Extract the (X, Y) coordinate from the center of the cell holding the provided text.  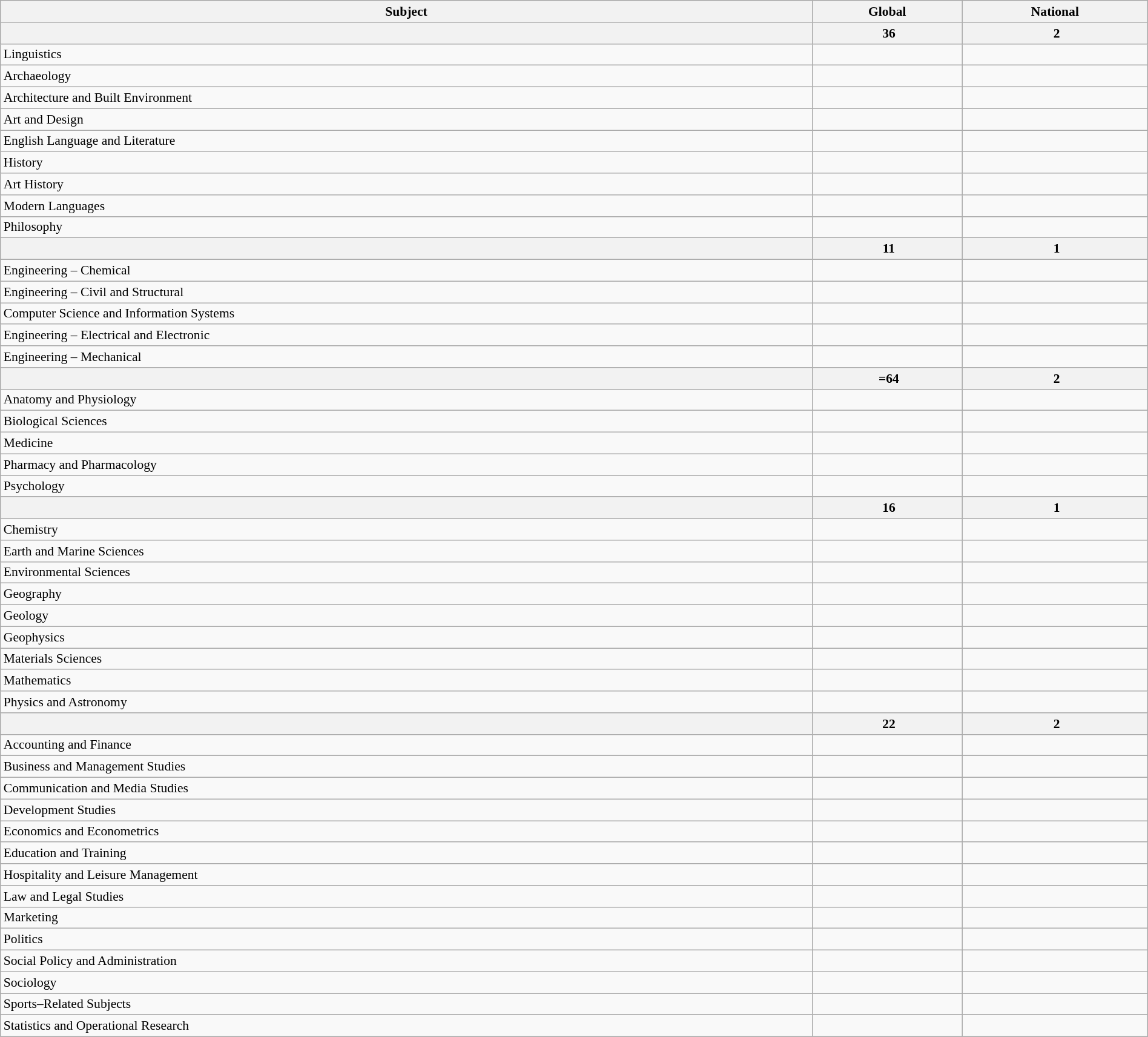
Archaeology (406, 76)
Hospitality and Leisure Management (406, 875)
Geophysics (406, 637)
History (406, 163)
16 (887, 508)
Education and Training (406, 853)
Linguistics (406, 55)
Business and Management Studies (406, 767)
Pharmacy and Pharmacology (406, 465)
Environmental Sciences (406, 572)
Engineering – Civil and Structural (406, 292)
Engineering – Mechanical (406, 357)
Law and Legal Studies (406, 896)
Geology (406, 616)
Psychology (406, 486)
Art History (406, 184)
Medicine (406, 443)
Physics and Astronomy (406, 702)
Philosophy (406, 227)
Modern Languages (406, 206)
Computer Science and Information Systems (406, 314)
11 (887, 249)
Materials Sciences (406, 659)
Art and Design (406, 119)
Economics and Econometrics (406, 832)
Earth and Marine Sciences (406, 551)
Politics (406, 939)
Sociology (406, 982)
Anatomy and Physiology (406, 400)
English Language and Literature (406, 141)
Development Studies (406, 810)
Geography (406, 594)
Architecture and Built Environment (406, 98)
22 (887, 724)
Engineering – Chemical (406, 271)
Biological Sciences (406, 422)
Accounting and Finance (406, 745)
Marketing (406, 918)
Global (887, 12)
Sports–Related Subjects (406, 1004)
Chemistry (406, 529)
Mathematics (406, 681)
National (1055, 12)
Engineering – Electrical and Electronic (406, 336)
=64 (887, 379)
Communication and Media Studies (406, 789)
Statistics and Operational Research (406, 1026)
36 (887, 33)
Social Policy and Administration (406, 961)
Subject (406, 12)
